Extract the [X, Y] coordinate from the center of the cell holding the provided text.  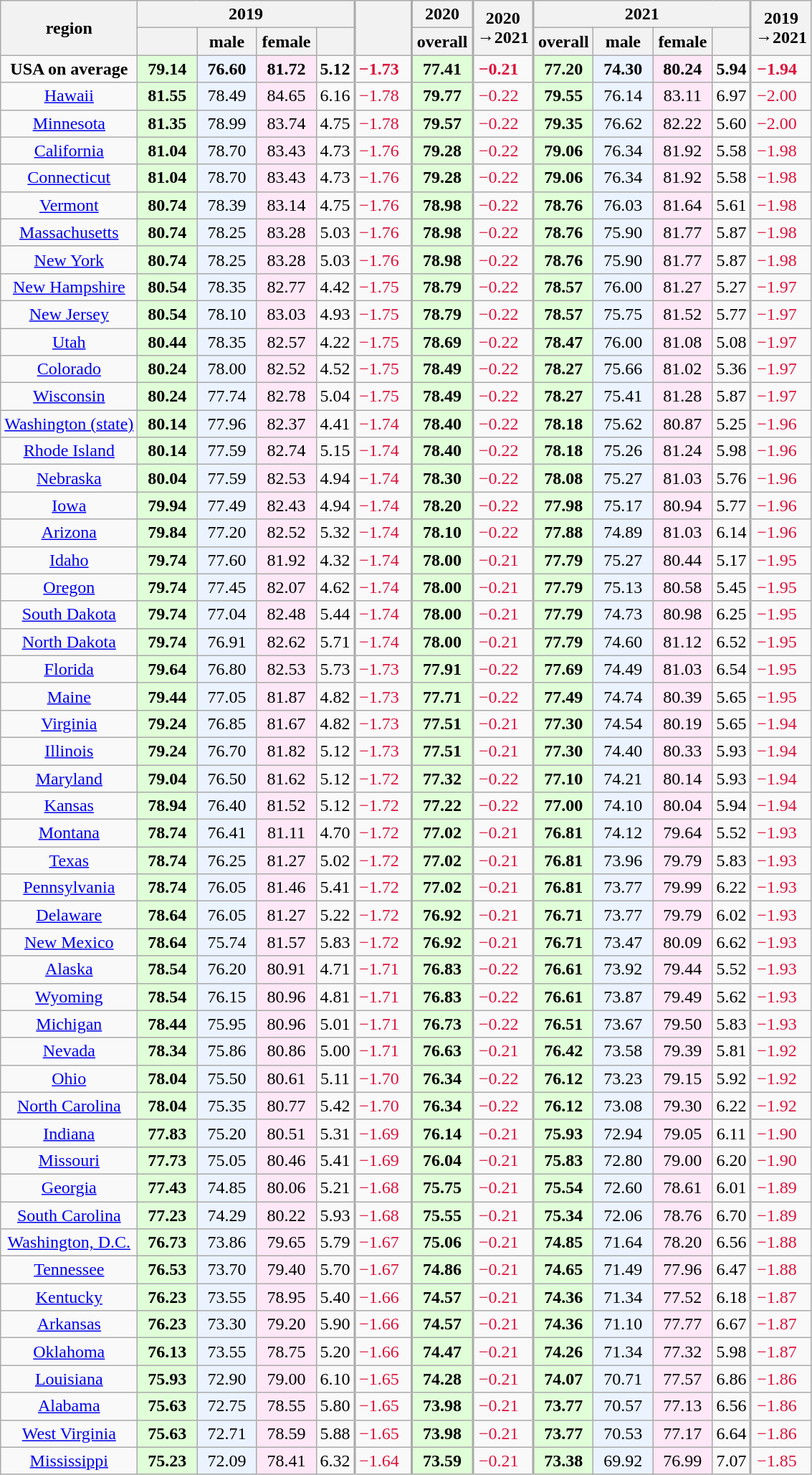
74.89 [624, 533]
75.54 [563, 1187]
82.48 [287, 615]
73.67 [624, 1024]
81.28 [682, 397]
82.62 [287, 642]
81.12 [682, 642]
73.38 [563, 1461]
2020 [443, 14]
5.44 [335, 615]
76.13 [168, 1352]
73.96 [624, 860]
71.64 [624, 1243]
Wisconsin [69, 397]
77.69 [563, 669]
78.69 [443, 342]
75.05 [226, 1160]
Louisiana [69, 1379]
6.97 [732, 96]
75.74 [226, 942]
74.49 [624, 669]
2020→2021 [503, 28]
Illinois [69, 751]
−1.64 [383, 1461]
Virginia [69, 724]
77.04 [226, 615]
76.85 [226, 724]
75.34 [563, 1215]
76.80 [226, 669]
5.04 [335, 397]
75.50 [226, 1078]
5.90 [335, 1324]
79.65 [287, 1243]
82.22 [682, 123]
Kansas [69, 806]
6.32 [335, 1461]
74.10 [624, 806]
77.88 [563, 533]
South Dakota [69, 615]
73.08 [624, 1106]
78.47 [563, 342]
81.87 [287, 696]
76.91 [226, 642]
76.62 [624, 123]
75.06 [443, 1243]
79.50 [682, 1024]
80.51 [287, 1133]
5.61 [732, 205]
5.70 [335, 1270]
72.90 [226, 1379]
77.77 [682, 1324]
79.94 [168, 506]
Rhode Island [69, 451]
5.32 [335, 533]
75.95 [226, 1024]
Missouri [69, 1160]
76.53 [168, 1270]
6.54 [732, 669]
76.40 [226, 806]
6.70 [732, 1215]
5.76 [732, 478]
Florida [69, 669]
73.59 [443, 1461]
82.43 [287, 506]
83.03 [287, 314]
North Carolina [69, 1106]
70.57 [624, 1406]
2021 [642, 14]
72.60 [624, 1187]
79.39 [682, 1051]
76.60 [226, 69]
New Hampshire [69, 287]
77.13 [682, 1406]
76.25 [226, 860]
2019 [247, 14]
5.11 [335, 1078]
South Carolina [69, 1215]
78.08 [563, 478]
Utah [69, 342]
78.95 [287, 1297]
California [69, 151]
4.81 [335, 997]
80.77 [287, 1106]
77.60 [226, 560]
Indiana [69, 1133]
80.98 [682, 615]
6.47 [732, 1270]
71.49 [624, 1270]
83.11 [682, 96]
81.08 [682, 342]
77.98 [563, 506]
75.83 [563, 1160]
7.07 [732, 1461]
5.79 [335, 1243]
83.14 [287, 205]
74.73 [624, 615]
5.88 [335, 1433]
77.91 [443, 669]
74.21 [624, 778]
5.40 [335, 1297]
78.75 [287, 1352]
73.30 [226, 1324]
West Virginia [69, 1433]
81.72 [287, 69]
Washington (state) [69, 424]
79.84 [168, 533]
Wyoming [69, 997]
6.11 [732, 1133]
Washington, D.C. [69, 1243]
77.23 [168, 1215]
81.64 [682, 205]
79.15 [682, 1078]
72.94 [624, 1133]
79.05 [682, 1133]
76.15 [226, 997]
78.30 [443, 478]
79.20 [287, 1324]
−1.85 [781, 1461]
5.25 [732, 424]
Vermont [69, 205]
76.41 [226, 833]
75.35 [226, 1106]
6.62 [732, 942]
73.23 [624, 1078]
75.55 [443, 1215]
82.78 [287, 397]
76.70 [226, 751]
74.86 [443, 1270]
75.17 [624, 506]
77.05 [226, 696]
5.42 [335, 1106]
New Jersey [69, 314]
74.26 [563, 1352]
6.64 [732, 1433]
80.94 [682, 506]
80.61 [287, 1078]
74.60 [624, 642]
79.99 [682, 888]
80.39 [682, 696]
Delaware [69, 915]
74.29 [226, 1215]
74.12 [624, 833]
5.81 [732, 1051]
74.47 [443, 1352]
84.65 [287, 96]
5.20 [335, 1352]
81.46 [287, 888]
4.22 [335, 342]
79.40 [287, 1270]
72.71 [226, 1433]
80.46 [287, 1160]
73.86 [226, 1243]
5.15 [335, 451]
75.41 [624, 397]
Oklahoma [69, 1352]
75.20 [226, 1133]
Massachusetts [69, 232]
Hawaii [69, 96]
69.92 [624, 1461]
78.59 [287, 1433]
North Dakota [69, 642]
5.45 [732, 587]
80.09 [682, 942]
New York [69, 260]
Nevada [69, 1051]
75.26 [624, 451]
79.04 [168, 778]
79.77 [443, 96]
76.04 [443, 1160]
80.91 [287, 969]
Maryland [69, 778]
Arkansas [69, 1324]
73.70 [226, 1270]
Montana [69, 833]
78.61 [682, 1187]
Kentucky [69, 1297]
81.55 [168, 96]
75.86 [226, 1051]
77.43 [168, 1187]
72.75 [226, 1406]
4.52 [335, 369]
82.57 [287, 342]
76.03 [624, 205]
77.83 [168, 1133]
USA on average [69, 69]
71.10 [624, 1324]
81.24 [682, 451]
5.27 [732, 287]
77.10 [563, 778]
5.60 [732, 123]
77.73 [168, 1160]
73.87 [624, 997]
Minnesota [69, 123]
5.02 [335, 860]
4.93 [335, 314]
79.49 [682, 997]
78.34 [168, 1051]
79.14 [168, 69]
5.17 [732, 560]
6.14 [732, 533]
4.71 [335, 969]
5.71 [335, 642]
Idaho [69, 560]
77.52 [682, 1297]
Iowa [69, 506]
81.62 [287, 778]
5.36 [732, 369]
78.55 [287, 1406]
Nebraska [69, 478]
5.31 [335, 1133]
6.16 [335, 96]
72.80 [624, 1160]
80.22 [287, 1215]
Alabama [69, 1406]
74.28 [443, 1379]
Maine [69, 696]
New Mexico [69, 942]
75.62 [624, 424]
75.23 [168, 1461]
76.20 [226, 969]
5.92 [732, 1078]
81.35 [168, 123]
5.22 [335, 915]
81.11 [287, 833]
2019→2021 [781, 28]
77.74 [226, 397]
76.63 [443, 1051]
6.67 [732, 1324]
76.51 [563, 1024]
78.99 [226, 123]
6.25 [732, 615]
74.30 [624, 69]
78.39 [226, 205]
72.06 [624, 1215]
5.21 [335, 1187]
78.94 [168, 806]
77.22 [443, 806]
78.41 [287, 1461]
5.00 [335, 1051]
Mississippi [69, 1461]
82.37 [287, 424]
75.66 [624, 369]
77.41 [443, 69]
76.42 [563, 1051]
Pennsylvania [69, 888]
83.74 [287, 123]
6.52 [732, 642]
6.01 [732, 1187]
74.54 [624, 724]
6.86 [732, 1379]
74.65 [563, 1270]
79.57 [443, 123]
Georgia [69, 1187]
74.74 [624, 696]
76.99 [682, 1461]
80.87 [682, 424]
80.58 [682, 587]
6.18 [732, 1297]
5.01 [335, 1024]
Tennessee [69, 1270]
77.00 [563, 806]
5.80 [335, 1406]
5.08 [732, 342]
82.07 [287, 587]
75.13 [624, 587]
5.62 [732, 997]
Michigan [69, 1024]
76.50 [226, 778]
82.74 [287, 451]
Oregon [69, 587]
80.19 [682, 724]
74.40 [624, 751]
4.41 [335, 424]
77.45 [226, 587]
6.20 [732, 1160]
73.58 [624, 1051]
80.86 [287, 1051]
77.17 [682, 1433]
81.67 [287, 724]
5.73 [335, 669]
79.30 [682, 1106]
81.02 [682, 369]
73.47 [624, 942]
74.07 [563, 1379]
4.42 [335, 287]
73.92 [624, 969]
81.82 [287, 751]
Colorado [69, 369]
Ohio [69, 1078]
Connecticut [69, 178]
82.77 [287, 287]
80.06 [287, 1187]
79.35 [563, 123]
4.32 [335, 560]
Arizona [69, 533]
Texas [69, 860]
79.55 [563, 96]
80.33 [682, 751]
81.57 [287, 942]
77.71 [443, 696]
78.44 [168, 1024]
70.53 [624, 1433]
6.10 [335, 1379]
6.02 [732, 915]
region [69, 28]
72.09 [226, 1461]
77.57 [682, 1379]
4.62 [335, 587]
4.70 [335, 833]
Alaska [69, 969]
70.71 [624, 1379]
